Pinpoint the cell where the given text exists, returning its [X, Y] midpoint coordinate. 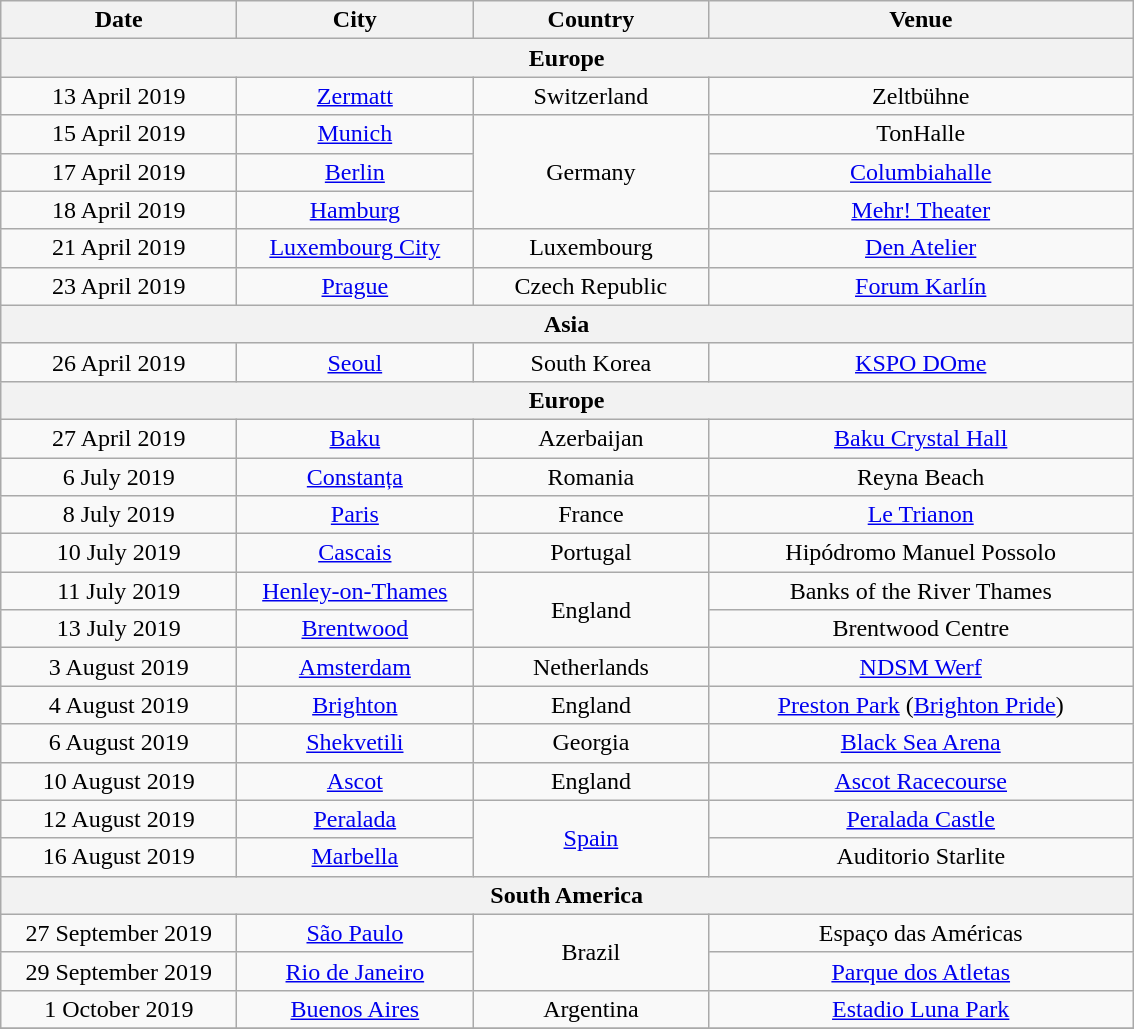
Brazil [591, 952]
Amsterdam [355, 667]
Shekvetili [355, 743]
23 April 2019 [119, 286]
Reyna Beach [921, 477]
NDSM Werf [921, 667]
11 July 2019 [119, 591]
Switzerland [591, 96]
TonHalle [921, 134]
10 July 2019 [119, 553]
Ascot Racecourse [921, 781]
15 April 2019 [119, 134]
27 September 2019 [119, 933]
South America [567, 895]
Paris [355, 515]
Zermatt [355, 96]
Netherlands [591, 667]
Hipódromo Manuel Possolo [921, 553]
Parque dos Atletas [921, 971]
16 August 2019 [119, 857]
Rio de Janeiro [355, 971]
21 April 2019 [119, 248]
Cascais [355, 553]
São Paulo [355, 933]
Mehr! Theater [921, 210]
12 August 2019 [119, 819]
Georgia [591, 743]
6 July 2019 [119, 477]
Country [591, 20]
KSPO DOme [921, 362]
Asia [567, 324]
Den Atelier [921, 248]
27 April 2019 [119, 438]
Espaço das Américas [921, 933]
Seoul [355, 362]
17 April 2019 [119, 172]
Ascot [355, 781]
Luxembourg [591, 248]
Date [119, 20]
South Korea [591, 362]
Luxembourg City [355, 248]
26 April 2019 [119, 362]
Brentwood [355, 629]
Berlin [355, 172]
Czech Republic [591, 286]
8 July 2019 [119, 515]
Auditorio Starlite [921, 857]
6 August 2019 [119, 743]
Banks of the River Thames [921, 591]
Buenos Aires [355, 1009]
18 April 2019 [119, 210]
13 July 2019 [119, 629]
France [591, 515]
1 October 2019 [119, 1009]
Estadio Luna Park [921, 1009]
Portugal [591, 553]
Hamburg [355, 210]
Preston Park (Brighton Pride) [921, 705]
Henley-on-Thames [355, 591]
Forum Karlín [921, 286]
Columbiahalle [921, 172]
Prague [355, 286]
Constanța [355, 477]
Brentwood Centre [921, 629]
10 August 2019 [119, 781]
Germany [591, 172]
City [355, 20]
Romania [591, 477]
Baku Crystal Hall [921, 438]
13 April 2019 [119, 96]
Peralada Castle [921, 819]
4 August 2019 [119, 705]
Munich [355, 134]
29 September 2019 [119, 971]
Marbella [355, 857]
Argentina [591, 1009]
Spain [591, 838]
3 August 2019 [119, 667]
Brighton [355, 705]
Zeltbühne [921, 96]
Venue [921, 20]
Peralada [355, 819]
Azerbaijan [591, 438]
Baku [355, 438]
Black Sea Arena [921, 743]
Le Trianon [921, 515]
